Locate the cell with the specified text and output its (x, y) center coordinate. 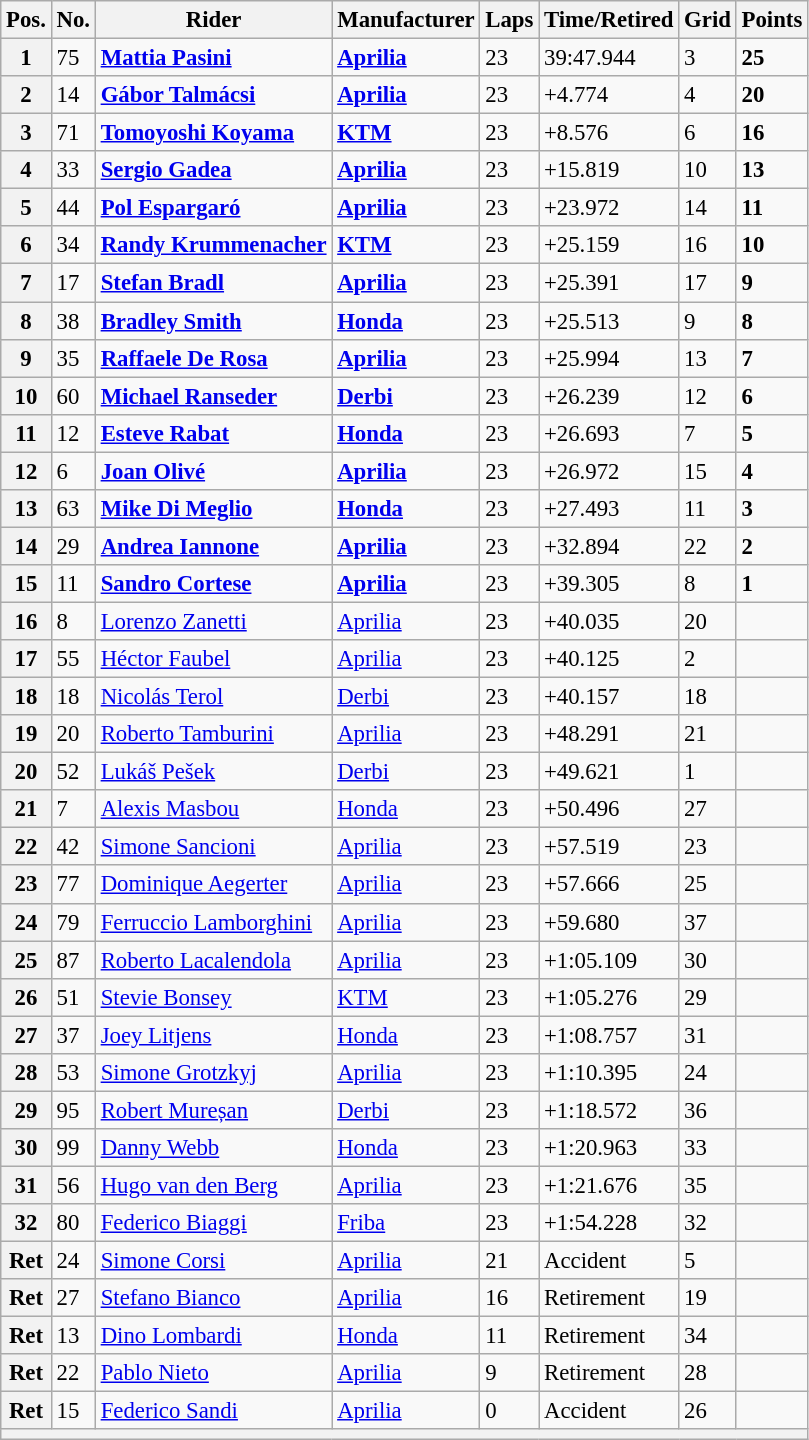
Raffaele De Rosa (214, 358)
Joey Litjens (214, 1035)
+1:10.395 (609, 1073)
Laps (510, 20)
36 (708, 1110)
Sergio Gadea (214, 170)
Danny Webb (214, 1148)
42 (73, 847)
+25.513 (609, 321)
Stefano Bianco (214, 1298)
Simone Grotzkyj (214, 1073)
Ferruccio Lamborghini (214, 922)
Robert Mureșan (214, 1110)
+26.693 (609, 433)
+40.125 (609, 659)
Michael Ranseder (214, 396)
+25.391 (609, 283)
Federico Biaggi (214, 1223)
0 (510, 1411)
79 (73, 922)
Pos. (26, 20)
Mattia Pasini (214, 58)
+23.972 (609, 208)
Dominique Aegerter (214, 885)
Alexis Masbou (214, 809)
+57.666 (609, 885)
53 (73, 1073)
Andrea Iannone (214, 546)
+1:54.228 (609, 1223)
Friba (406, 1223)
Nicolás Terol (214, 697)
Simone Sancioni (214, 847)
80 (73, 1223)
51 (73, 997)
+27.493 (609, 509)
Héctor Faubel (214, 659)
+40.157 (609, 697)
+57.519 (609, 847)
+32.894 (609, 546)
+48.291 (609, 734)
+1:08.757 (609, 1035)
+4.774 (609, 95)
Points (772, 20)
Grid (708, 20)
99 (73, 1148)
38 (73, 321)
+25.159 (609, 245)
44 (73, 208)
+25.994 (609, 358)
Lukáš Pešek (214, 772)
Dino Lombardi (214, 1336)
Lorenzo Zanetti (214, 621)
Randy Krummenacher (214, 245)
95 (73, 1110)
87 (73, 960)
Rider (214, 20)
+1:18.572 (609, 1110)
+1:05.276 (609, 997)
Esteve Rabat (214, 433)
Federico Sandi (214, 1411)
Time/Retired (609, 20)
Simone Corsi (214, 1261)
77 (73, 885)
63 (73, 509)
Manufacturer (406, 20)
Stevie Bonsey (214, 997)
71 (73, 133)
Tomoyoshi Koyama (214, 133)
55 (73, 659)
60 (73, 396)
Bradley Smith (214, 321)
+59.680 (609, 922)
56 (73, 1185)
Joan Olivé (214, 471)
39:47.944 (609, 58)
+1:21.676 (609, 1185)
52 (73, 772)
+15.819 (609, 170)
Mike Di Meglio (214, 509)
+40.035 (609, 621)
Hugo van den Berg (214, 1185)
Roberto Tamburini (214, 734)
Pablo Nieto (214, 1373)
+39.305 (609, 584)
Gábor Talmácsi (214, 95)
+1:20.963 (609, 1148)
Stefan Bradl (214, 283)
+50.496 (609, 809)
No. (73, 20)
Pol Espargaró (214, 208)
Roberto Lacalendola (214, 960)
+1:05.109 (609, 960)
+49.621 (609, 772)
+26.972 (609, 471)
75 (73, 58)
+26.239 (609, 396)
Sandro Cortese (214, 584)
+8.576 (609, 133)
